Find where the given text appears and provide that cell's center as [X, Y] coordinate. 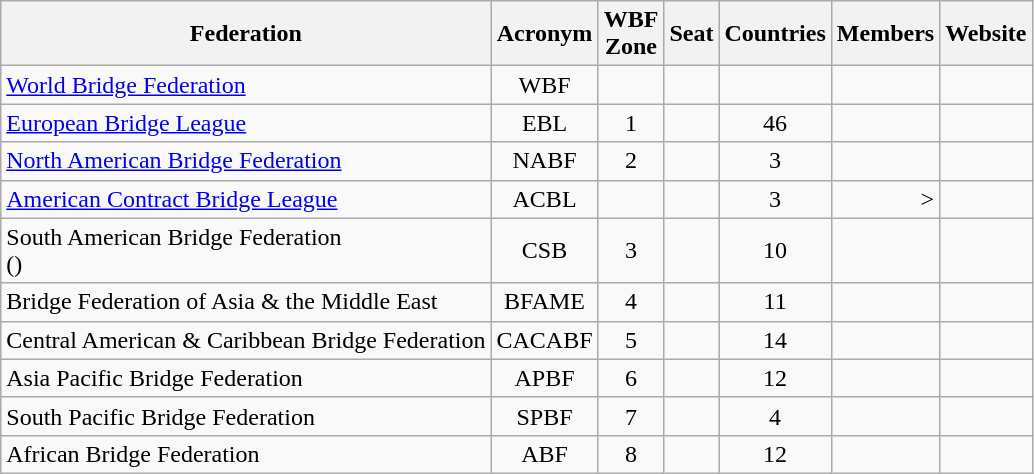
South Pacific Bridge Federation [246, 416]
2 [631, 161]
BFAME [544, 302]
46 [775, 123]
Acronym [544, 34]
SPBF [544, 416]
11 [775, 302]
6 [631, 378]
WBF [544, 85]
WBFZone [631, 34]
Seat [692, 34]
European Bridge League [246, 123]
> [885, 199]
ABF [544, 454]
NABF [544, 161]
American Contract Bridge League [246, 199]
Countries [775, 34]
7 [631, 416]
Asia Pacific Bridge Federation [246, 378]
CSB [544, 250]
EBL [544, 123]
Members [885, 34]
Website [986, 34]
South American Bridge Federation() [246, 250]
Bridge Federation of Asia & the Middle East [246, 302]
APBF [544, 378]
10 [775, 250]
8 [631, 454]
Federation [246, 34]
5 [631, 340]
Central American & Caribbean Bridge Federation [246, 340]
North American Bridge Federation [246, 161]
CACABF [544, 340]
14 [775, 340]
ACBL [544, 199]
World Bridge Federation [246, 85]
1 [631, 123]
African Bridge Federation [246, 454]
